Determine the (x, y) coordinate at the center of the cell enclosing the given text.  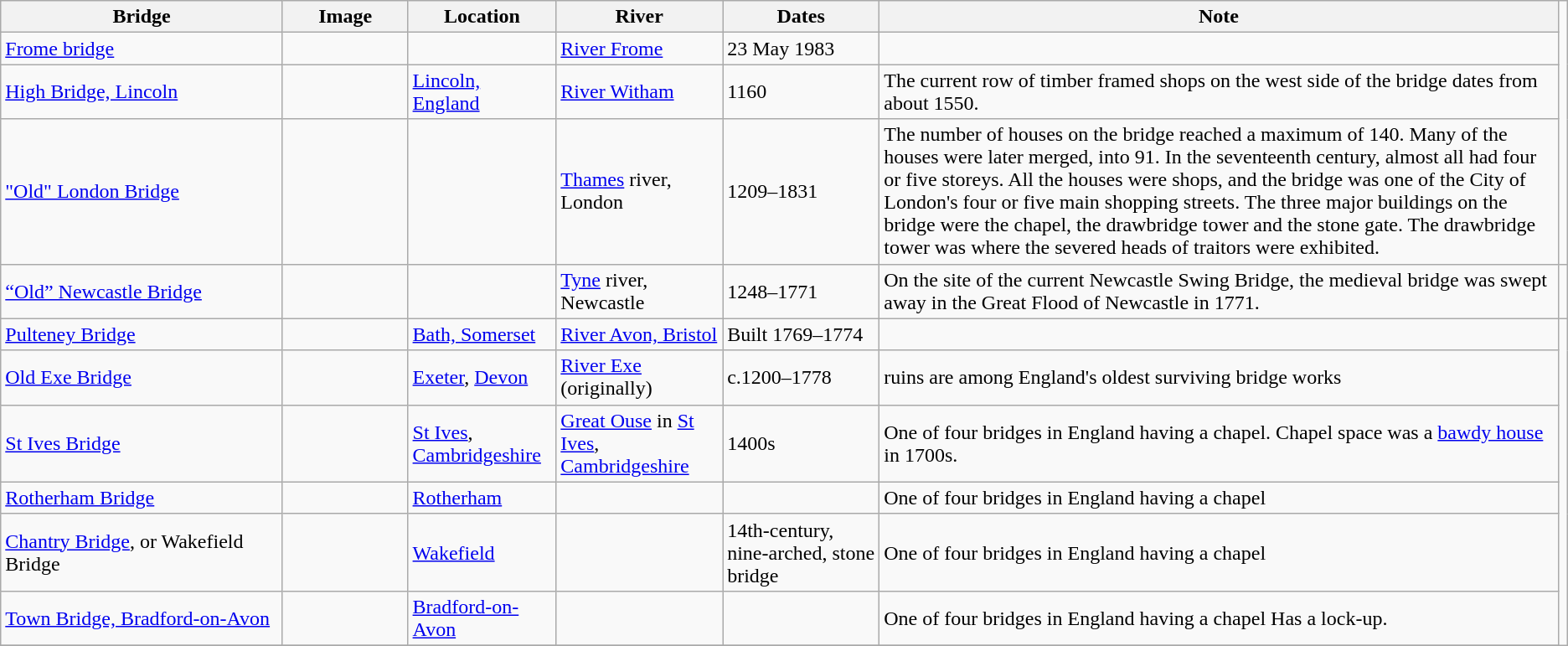
River Avon, Bristol (640, 334)
Bath, Somerset (482, 334)
Pulteney Bridge (142, 334)
St Ives, Cambridgeshire (482, 443)
ruins are among England's oldest surviving bridge works (1219, 377)
Town Bridge, Bradford-on-Avon (142, 618)
Chantry Bridge, or Wakefield Bridge (142, 552)
1400s (801, 443)
23 May 1983 (801, 49)
c.1200–1778 (801, 377)
1160 (801, 92)
Rotherham Bridge (142, 498)
Old Exe Bridge (142, 377)
Great Ouse in St Ives, Cambridgeshire (640, 443)
Rotherham (482, 498)
One of four bridges in England having a chapel. Chapel space was a bawdy house in 1700s. (1219, 443)
Exeter, Devon (482, 377)
Dates (801, 17)
“Old” Newcastle Bridge (142, 292)
1248–1771 (801, 292)
1209–1831 (801, 191)
"Old" London Bridge (142, 191)
Note (1219, 17)
River Exe (originally) (640, 377)
14th-century, nine-arched, stone bridge (801, 552)
Location (482, 17)
River Frome (640, 49)
River (640, 17)
On the site of the current Newcastle Swing Bridge, the medieval bridge was swept away in the Great Flood of Newcastle in 1771. (1219, 292)
Frome bridge (142, 49)
High Bridge, Lincoln (142, 92)
Wakefield (482, 552)
Bridge (142, 17)
Bradford-on-Avon (482, 618)
One of four bridges in England having a chapel Has a lock-up. (1219, 618)
River Witham (640, 92)
Tyne river, Newcastle (640, 292)
Built 1769–1774 (801, 334)
Thames river, London (640, 191)
Image (345, 17)
Lincoln, England (482, 92)
St Ives Bridge (142, 443)
The current row of timber framed shops on the west side of the bridge dates from about 1550. (1219, 92)
